From the cell containing the given text, extract its center point as (X, Y) coordinate. 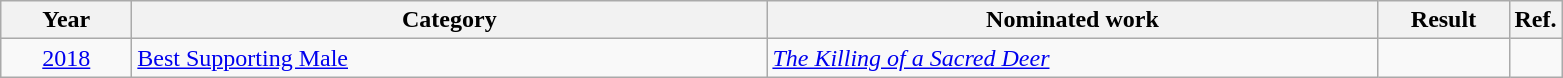
Year (66, 20)
Result (1444, 20)
Ref. (1536, 20)
The Killing of a Sacred Deer (1072, 58)
2018 (66, 58)
Nominated work (1072, 20)
Best Supporting Male (450, 58)
Category (450, 20)
